From the cell containing the given text, extract its center point as [X, Y] coordinate. 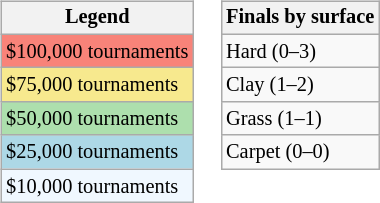
$100,000 tournaments [97, 51]
Clay (1–2) [300, 85]
$25,000 tournaments [97, 152]
Carpet (0–0) [300, 152]
Finals by surface [300, 18]
$75,000 tournaments [97, 85]
$10,000 tournaments [97, 186]
Legend [97, 18]
Grass (1–1) [300, 119]
Hard (0–3) [300, 51]
$50,000 tournaments [97, 119]
